Determine the [x, y] coordinate at the center of the cell enclosing the given text.  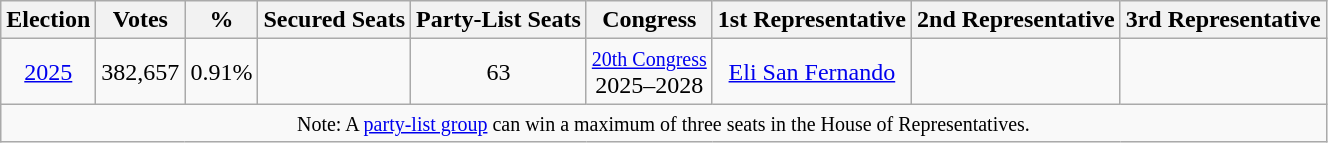
Votes [140, 20]
Party-List Seats [499, 20]
0.91% [222, 72]
Congress [649, 20]
1st Representative [812, 20]
Eli San Fernando [812, 72]
63 [499, 72]
2025 [48, 72]
Election [48, 20]
% [222, 20]
Note: A party-list group can win a maximum of three seats in the House of Representatives. [664, 123]
382,657 [140, 72]
2nd Representative [1016, 20]
3rd Representative [1223, 20]
20th Congress2025–2028 [649, 72]
Secured Seats [334, 20]
